Detect which cell encompasses the target text, then output its (X, Y) center coordinate. 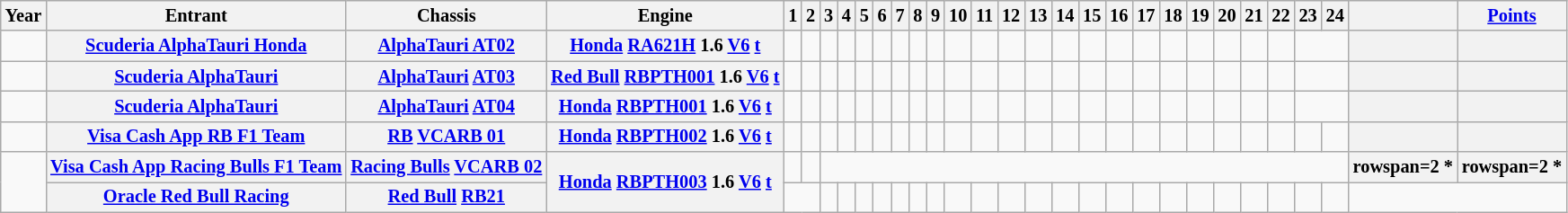
6 (882, 15)
19 (1200, 15)
3 (828, 15)
Honda RA621H 1.6 V6 t (665, 46)
22 (1281, 15)
11 (985, 15)
2 (811, 15)
Scuderia AlphaTauri Honda (196, 46)
Honda RBPTH001 1.6 V6 t (665, 106)
1 (793, 15)
14 (1065, 15)
Visa Cash App Racing Bulls F1 Team (196, 167)
AlphaTauri AT03 (446, 76)
AlphaTauri AT02 (446, 46)
9 (935, 15)
17 (1146, 15)
Racing Bulls VCARB 02 (446, 167)
20 (1227, 15)
Engine (665, 15)
Year (23, 15)
Honda RBPTH002 1.6 V6 t (665, 137)
7 (900, 15)
4 (846, 15)
Red Bull RBPTH001 1.6 V6 t (665, 76)
Honda RBPTH003 1.6 V6 t (665, 182)
Points (1511, 15)
Red Bull RB21 (446, 197)
21 (1254, 15)
12 (1011, 15)
18 (1173, 15)
Oracle Red Bull Racing (196, 197)
Visa Cash App RB F1 Team (196, 137)
13 (1038, 15)
8 (917, 15)
Chassis (446, 15)
5 (864, 15)
10 (958, 15)
AlphaTauri AT04 (446, 106)
15 (1092, 15)
RB VCARB 01 (446, 137)
23 (1308, 15)
24 (1335, 15)
Entrant (196, 15)
16 (1119, 15)
